Return the (X, Y) coordinate for the center point of the cell that contains the specified text.  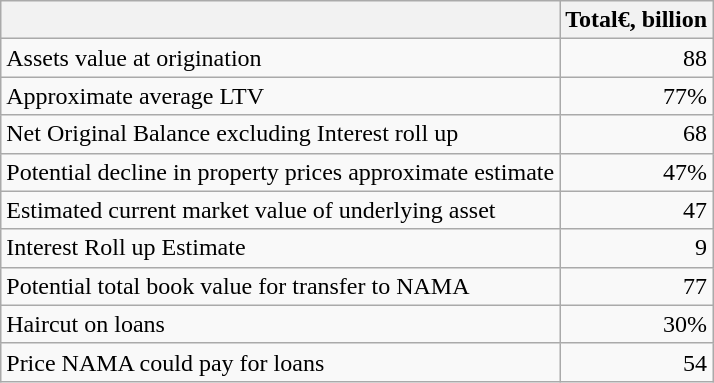
Approximate average LTV (280, 96)
Haircut on loans (280, 324)
77 (636, 286)
Assets value at origination (280, 58)
Total€, billion (636, 20)
Net Original Balance excluding Interest roll up (280, 134)
Potential total book value for transfer to NAMA (280, 286)
47 (636, 210)
9 (636, 248)
Interest Roll up Estimate (280, 248)
47% (636, 172)
30% (636, 324)
54 (636, 362)
68 (636, 134)
Price NAMA could pay for loans (280, 362)
Potential decline in property prices approximate estimate (280, 172)
Estimated current market value of underlying asset (280, 210)
77% (636, 96)
88 (636, 58)
